Provide the (X, Y) coordinate of the cell's center where the given text is located.  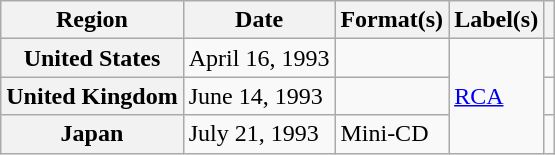
Japan (92, 134)
June 14, 1993 (259, 96)
Mini-CD (392, 134)
United Kingdom (92, 96)
Date (259, 20)
United States (92, 58)
Format(s) (392, 20)
April 16, 1993 (259, 58)
Label(s) (496, 20)
July 21, 1993 (259, 134)
Region (92, 20)
RCA (496, 96)
